Detect which cell encompasses the target text, then output its [X, Y] center coordinate. 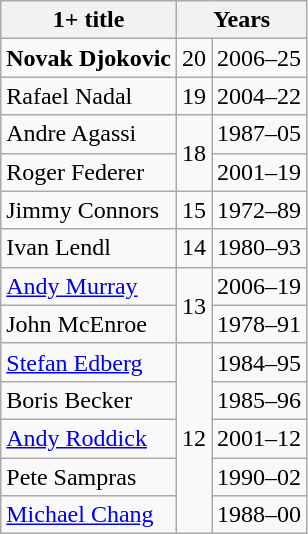
1980–93 [260, 248]
12 [194, 438]
Novak Djokovic [89, 58]
Andre Agassi [89, 134]
John McEnroe [89, 324]
15 [194, 210]
2004–22 [260, 96]
Pete Sampras [89, 477]
Jimmy Connors [89, 210]
Years [241, 20]
19 [194, 96]
2001–12 [260, 438]
1987–05 [260, 134]
1990–02 [260, 477]
1985–96 [260, 400]
1978–91 [260, 324]
1972–89 [260, 210]
18 [194, 153]
1984–95 [260, 362]
14 [194, 248]
Roger Federer [89, 172]
Stefan Edberg [89, 362]
2006–25 [260, 58]
Andy Murray [89, 286]
2006–19 [260, 286]
Michael Chang [89, 515]
Rafael Nadal [89, 96]
1988–00 [260, 515]
1+ title [89, 20]
13 [194, 305]
2001–19 [260, 172]
Andy Roddick [89, 438]
Boris Becker [89, 400]
20 [194, 58]
Ivan Lendl [89, 248]
